Determine the [x, y] coordinate at the center of the cell enclosing the given text.  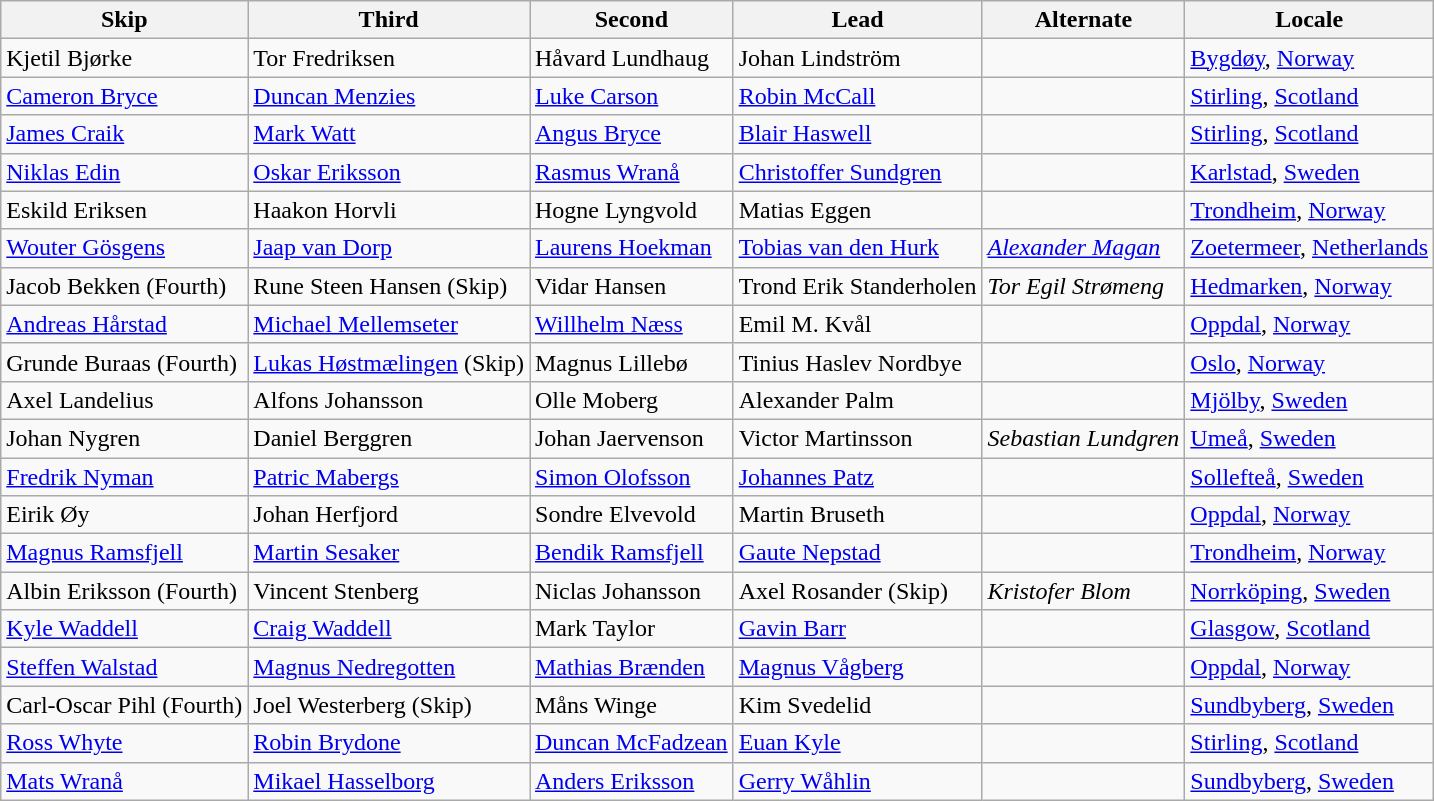
Duncan Menzies [389, 96]
Luke Carson [632, 96]
Alexander Palm [858, 400]
Willhelm Næss [632, 324]
Michael Mellemseter [389, 324]
Kjetil Bjørke [124, 58]
Third [389, 20]
Daniel Berggren [389, 438]
Robin McCall [858, 96]
Ross Whyte [124, 743]
Gaute Nepstad [858, 553]
Carl-Oscar Pihl (Fourth) [124, 705]
Wouter Gösgens [124, 248]
Mathias Brænden [632, 667]
Alternate [1084, 20]
Eirik Øy [124, 515]
Mjölby, Sweden [1310, 400]
Joel Westerberg (Skip) [389, 705]
Blair Haswell [858, 134]
Bendik Ramsfjell [632, 553]
Martin Sesaker [389, 553]
Oslo, Norway [1310, 362]
Second [632, 20]
Håvard Lundhaug [632, 58]
Sebastian Lundgren [1084, 438]
Simon Olofsson [632, 477]
Glasgow, Scotland [1310, 629]
Matias Eggen [858, 210]
Alfons Johansson [389, 400]
Angus Bryce [632, 134]
Niklas Edin [124, 172]
Euan Kyle [858, 743]
Christoffer Sundgren [858, 172]
Jacob Bekken (Fourth) [124, 286]
Axel Landelius [124, 400]
Sollefteå, Sweden [1310, 477]
Fredrik Nyman [124, 477]
Kim Svedelid [858, 705]
Umeå, Sweden [1310, 438]
Måns Winge [632, 705]
Craig Waddell [389, 629]
Gavin Barr [858, 629]
Johan Jaervenson [632, 438]
Magnus Nedregotten [389, 667]
Lukas Høstmælingen (Skip) [389, 362]
Laurens Hoekman [632, 248]
Mark Watt [389, 134]
Locale [1310, 20]
Vincent Stenberg [389, 591]
Albin Eriksson (Fourth) [124, 591]
Duncan McFadzean [632, 743]
Vidar Hansen [632, 286]
Eskild Eriksen [124, 210]
Anders Eriksson [632, 781]
Niclas Johansson [632, 591]
Mark Taylor [632, 629]
Magnus Vågberg [858, 667]
Alexander Magan [1084, 248]
Hogne Lyngvold [632, 210]
Magnus Ramsfjell [124, 553]
Olle Moberg [632, 400]
Patric Mabergs [389, 477]
Kyle Waddell [124, 629]
Robin Brydone [389, 743]
Lead [858, 20]
Skip [124, 20]
James Craik [124, 134]
Axel Rosander (Skip) [858, 591]
Zoetermeer, Netherlands [1310, 248]
Sondre Elvevold [632, 515]
Rune Steen Hansen (Skip) [389, 286]
Emil M. Kvål [858, 324]
Jaap van Dorp [389, 248]
Tor Fredriksen [389, 58]
Trond Erik Standerholen [858, 286]
Johan Nygren [124, 438]
Tobias van den Hurk [858, 248]
Johan Lindström [858, 58]
Karlstad, Sweden [1310, 172]
Norrköping, Sweden [1310, 591]
Kristofer Blom [1084, 591]
Bygdøy, Norway [1310, 58]
Martin Bruseth [858, 515]
Tinius Haslev Nordbye [858, 362]
Mikael Hasselborg [389, 781]
Hedmarken, Norway [1310, 286]
Oskar Eriksson [389, 172]
Johannes Patz [858, 477]
Rasmus Wranå [632, 172]
Mats Wranå [124, 781]
Cameron Bryce [124, 96]
Grunde Buraas (Fourth) [124, 362]
Tor Egil Strømeng [1084, 286]
Magnus Lillebø [632, 362]
Victor Martinsson [858, 438]
Johan Herfjord [389, 515]
Andreas Hårstad [124, 324]
Haakon Horvli [389, 210]
Steffen Walstad [124, 667]
Gerry Wåhlin [858, 781]
